Extract the [x, y] coordinate from the center of the cell holding the provided text.  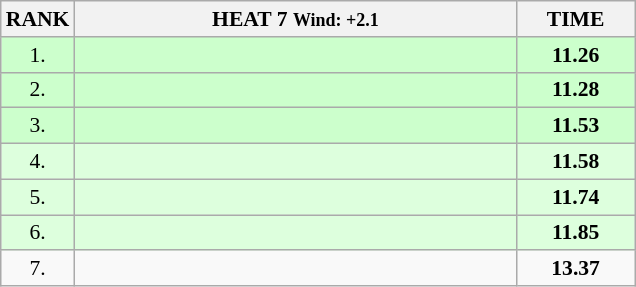
11.28 [576, 90]
11.26 [576, 55]
4. [38, 162]
6. [38, 233]
5. [38, 197]
7. [38, 269]
13.37 [576, 269]
1. [38, 55]
11.58 [576, 162]
2. [38, 90]
TIME [576, 19]
HEAT 7 Wind: +2.1 [295, 19]
11.74 [576, 197]
11.53 [576, 126]
RANK [38, 19]
11.85 [576, 233]
3. [38, 126]
